Extract the (x, y) coordinate from the center of the cell holding the provided text.  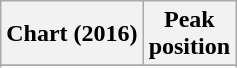
Peakposition (189, 34)
Chart (2016) (72, 34)
